Find where the given text appears and provide that cell's center as (x, y) coordinate. 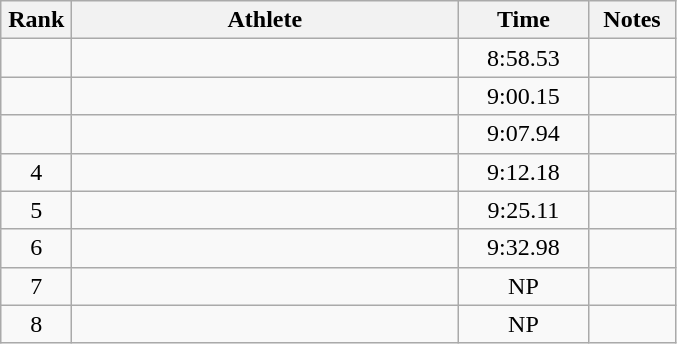
9:32.98 (524, 248)
4 (36, 172)
Rank (36, 20)
Athlete (265, 20)
8 (36, 324)
9:25.11 (524, 210)
Time (524, 20)
Notes (632, 20)
9:00.15 (524, 96)
6 (36, 248)
9:07.94 (524, 134)
8:58.53 (524, 58)
9:12.18 (524, 172)
5 (36, 210)
7 (36, 286)
